Identify which cell holds the provided text, then report its [x, y] central coordinate. 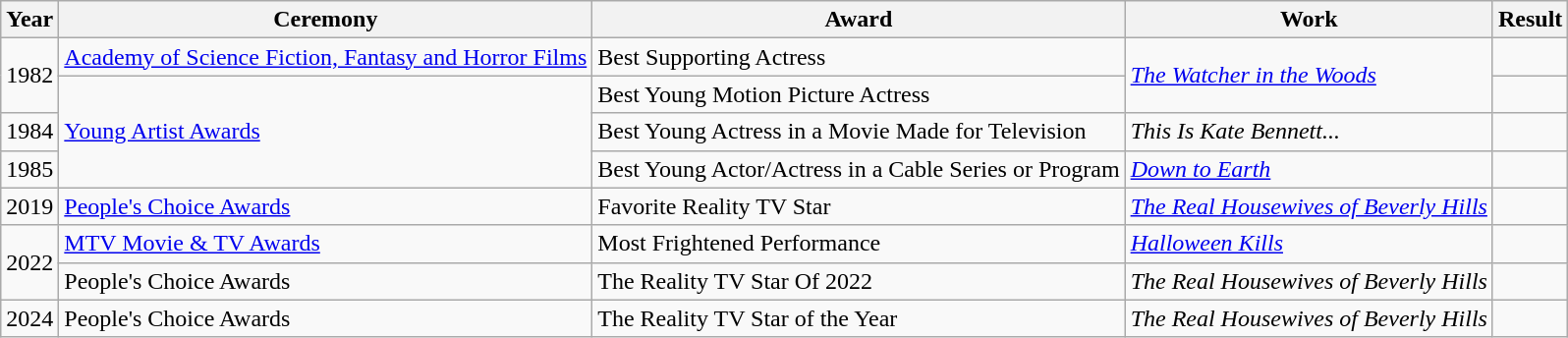
Best Young Actress in a Movie Made for Television [859, 132]
Best Supporting Actress [859, 57]
Best Young Motion Picture Actress [859, 94]
Work [1309, 20]
The Watcher in the Woods [1309, 76]
Year [29, 20]
1985 [29, 169]
Result [1530, 20]
Halloween Kills [1309, 244]
1982 [29, 76]
This Is Kate Bennett... [1309, 132]
MTV Movie & TV Awards [326, 244]
Young Artist Awards [326, 132]
1984 [29, 132]
Ceremony [326, 20]
Favorite Reality TV Star [859, 206]
Best Young Actor/Actress in a Cable Series or Program [859, 169]
Most Frightened Performance [859, 244]
The Reality TV Star of the Year [859, 318]
2022 [29, 262]
Award [859, 20]
2019 [29, 206]
The Reality TV Star Of 2022 [859, 281]
2024 [29, 318]
Academy of Science Fiction, Fantasy and Horror Films [326, 57]
Down to Earth [1309, 169]
